Scan for the cell matching the given text and deliver its [X, Y] coordinate at center. 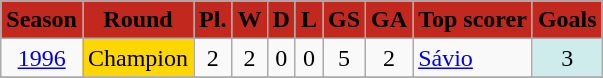
Goals [567, 20]
3 [567, 58]
Sávio [473, 58]
W [250, 20]
GS [344, 20]
5 [344, 58]
Top scorer [473, 20]
Pl. [213, 20]
D [281, 20]
Champion [138, 58]
1996 [42, 58]
GA [390, 20]
Round [138, 20]
L [308, 20]
Season [42, 20]
